From the cell containing the given text, extract its center point as (X, Y) coordinate. 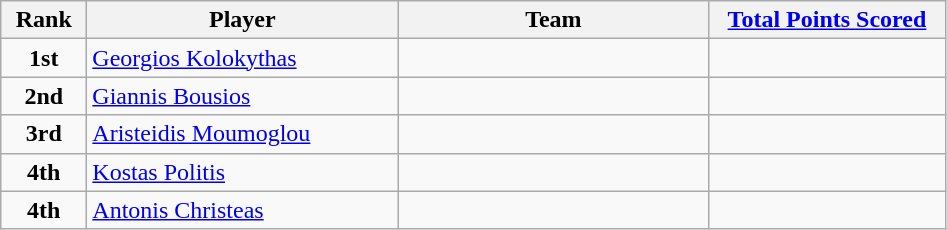
Player (242, 20)
Kostas Politis (242, 172)
Giannis Bousios (242, 96)
Antonis Christeas (242, 210)
Georgios Kolokythas (242, 58)
Aristeidis Moumoglou (242, 134)
3rd (44, 134)
Total Points Scored (827, 20)
2nd (44, 96)
1st (44, 58)
Rank (44, 20)
Team (554, 20)
